Scan for the cell matching the given text and deliver its [X, Y] coordinate at center. 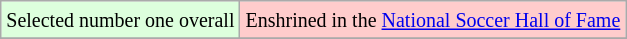
Selected number one overall [120, 20]
Enshrined in the National Soccer Hall of Fame [433, 20]
